Find where the given text appears and provide that cell's center as [X, Y] coordinate. 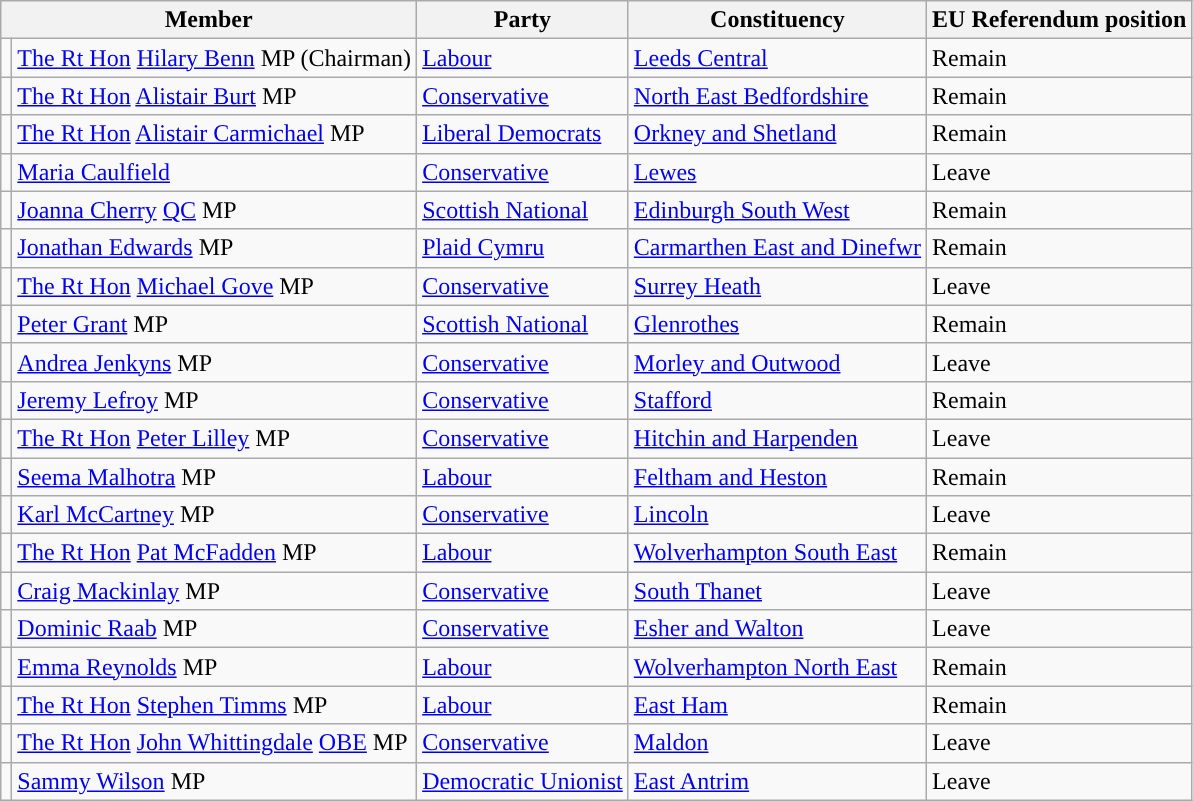
Esher and Walton [777, 629]
Feltham and Heston [777, 477]
East Ham [777, 705]
EU Referendum position [1060, 20]
Wolverhampton South East [777, 553]
Lewes [777, 172]
Morley and Outwood [777, 362]
Sammy Wilson MP [214, 781]
Emma Reynolds MP [214, 667]
South Thanet [777, 591]
Karl McCartney MP [214, 515]
Leeds Central [777, 58]
The Rt Hon Alistair Carmichael MP [214, 134]
The Rt Hon Alistair Burt MP [214, 96]
Carmarthen East and Dinefwr [777, 248]
Dominic Raab MP [214, 629]
Edinburgh South West [777, 210]
Liberal Democrats [523, 134]
The Rt Hon Hilary Benn MP (Chairman) [214, 58]
The Rt Hon Pat McFadden MP [214, 553]
Hitchin and Harpenden [777, 438]
The Rt Hon John Whittingdale OBE MP [214, 743]
Lincoln [777, 515]
Constituency [777, 20]
Jonathan Edwards MP [214, 248]
The Rt Hon Peter Lilley MP [214, 438]
Democratic Unionist [523, 781]
Jeremy Lefroy MP [214, 400]
Plaid Cymru [523, 248]
Andrea Jenkyns MP [214, 362]
Wolverhampton North East [777, 667]
Seema Malhotra MP [214, 477]
Joanna Cherry QC MP [214, 210]
Party [523, 20]
Maria Caulfield [214, 172]
North East Bedfordshire [777, 96]
East Antrim [777, 781]
Stafford [777, 400]
Glenrothes [777, 324]
Craig Mackinlay MP [214, 591]
Member [209, 20]
Orkney and Shetland [777, 134]
The Rt Hon Stephen Timms MP [214, 705]
The Rt Hon Michael Gove MP [214, 286]
Maldon [777, 743]
Surrey Heath [777, 286]
Peter Grant MP [214, 324]
